Pinpoint the cell where the given text exists, returning its [x, y] midpoint coordinate. 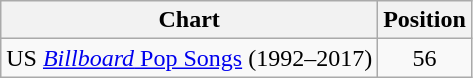
US Billboard Pop Songs (1992–2017) [190, 58]
Chart [190, 20]
56 [425, 58]
Position [425, 20]
